Return the [x, y] coordinate for the center point of the cell that contains the specified text.  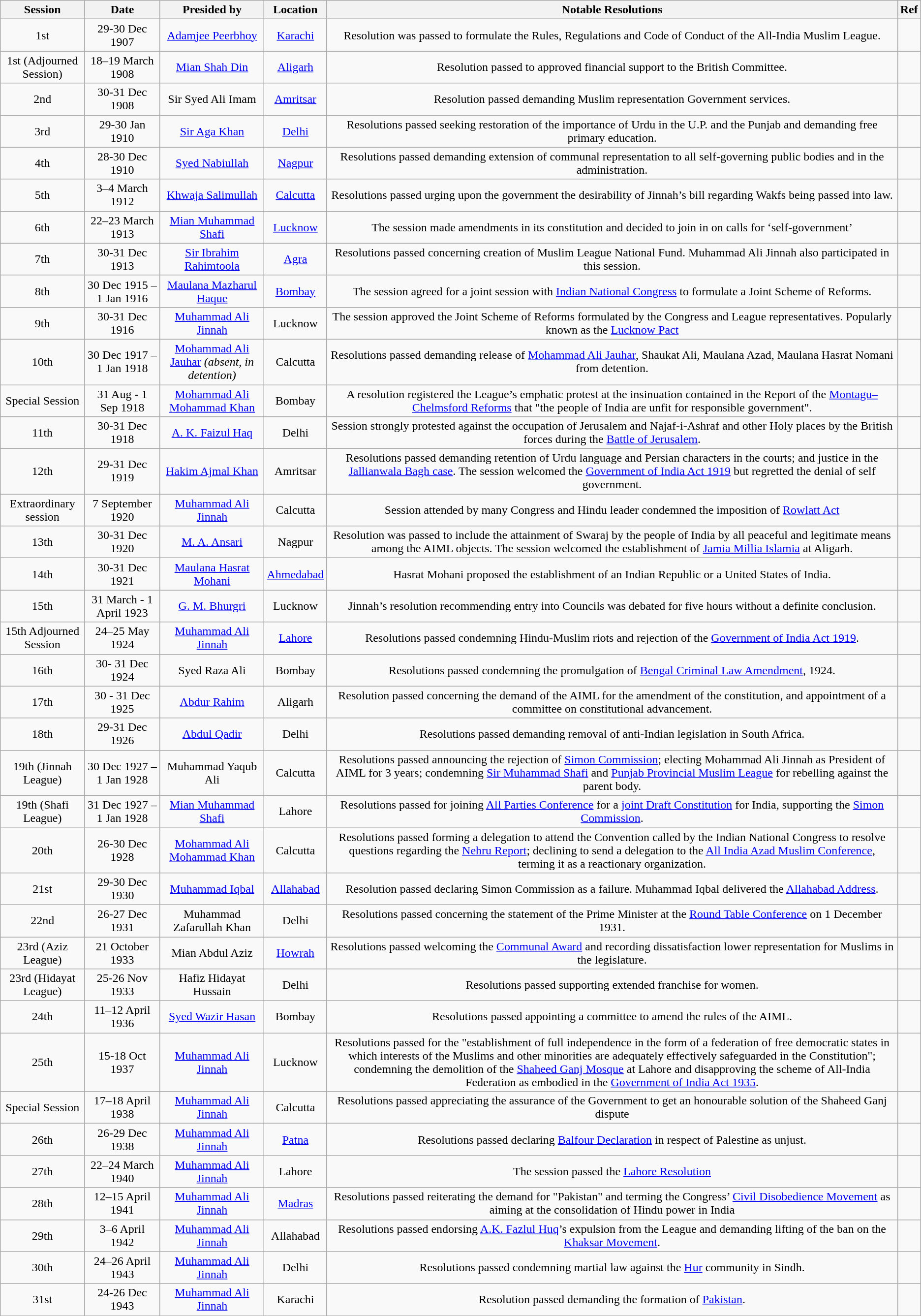
20th [42, 850]
Presided by [212, 10]
Hasrat Mohani proposed the establishment of an Indian Republic or a United States of India. [612, 574]
22–24 March 1940 [123, 1171]
3–6 April 1942 [123, 1235]
29th [42, 1235]
12–15 April 1941 [123, 1204]
Adamjee Peerbhoy [212, 35]
30-31 Dec 1921 [123, 574]
24-26 Dec 1943 [123, 1299]
24–25 May 1924 [123, 638]
9th [42, 323]
30 Dec 1927 – 1 Jan 1928 [123, 773]
22nd [42, 920]
15th [42, 606]
Ref [909, 10]
Resolutions passed condemning the promulgation of Bengal Criminal Law Amendment, 1924. [612, 670]
Resolutions passed supporting extended franchise for women. [612, 985]
A. K. Faizul Haq [212, 433]
Sir Ibrahim Rahimtoola [212, 259]
26-30 Dec 1928 [123, 850]
28-30 Dec 1910 [123, 163]
30-31 Dec 1908 [123, 99]
The session approved the Joint Scheme of Reforms formulated by the Congress and League representatives. Popularly known as the Lucknow Pact [612, 323]
Session attended by many Congress and Hindu leader condemned the imposition of Rowlatt Act [612, 510]
18–19 March 1908 [123, 67]
30-31 Dec 1913 [123, 259]
Resolutions passed appointing a committee to amend the rules of the AIML. [612, 1017]
30-31 Dec 1920 [123, 542]
3rd [42, 131]
Ahmedabad [295, 574]
7 September 1920 [123, 510]
Muhammad Iqbal [212, 889]
11th [42, 433]
Sir Syed Ali Imam [212, 99]
6th [42, 227]
Resolutions passed concerning creation of Muslim League National Fund. Muhammad Ali Jinnah also participated in this session. [612, 259]
The session passed the Lahore Resolution [612, 1171]
Maulana Mazharul Haque [212, 291]
2nd [42, 99]
Resolution passed declaring Simon Commission as a failure. Muhammad Iqbal delivered the Allahabad Address. [612, 889]
8th [42, 291]
19th (Jinnah League) [42, 773]
10th [42, 362]
4th [42, 163]
The session agreed for a joint session with Indian National Congress to formulate a Joint Scheme of Reforms. [612, 291]
30-31 Dec 1918 [123, 433]
29-30 Dec 1930 [123, 889]
22–23 March 1913 [123, 227]
23rd (Hidayat League) [42, 985]
1st [42, 35]
Resolution passed demanding Muslim representation Government services. [612, 99]
30 Dec 1917 – 1 Jan 1918 [123, 362]
Notable Resolutions [612, 10]
29-31 Dec 1926 [123, 734]
Resolutions passed appreciating the assurance of the Government to get an honourable solution of the Shaheed Ganj dispute [612, 1107]
Mohammad Ali Jauhar (absent, in detention) [212, 362]
Muhammad Zafarullah Khan [212, 920]
17–18 April 1938 [123, 1107]
16th [42, 670]
30 - 31 Dec 1925 [123, 702]
Hafiz Hidayat Hussain [212, 985]
Agra [295, 259]
Abdur Rahim [212, 702]
Resolutions passed demanding removal of anti-Indian legislation in South Africa. [612, 734]
Date [123, 10]
13th [42, 542]
26-27 Dec 1931 [123, 920]
5th [42, 195]
30-31 Dec 1916 [123, 323]
30- 31 Dec 1924 [123, 670]
Jinnah’s resolution recommending entry into Councils was debated for five hours without a definite conclusion. [612, 606]
Abdul Qadir [212, 734]
29-31 Dec 1919 [123, 471]
Resolution was passed to formulate the Rules, Regulations and Code of Conduct of the All-India Muslim League. [612, 35]
24th [42, 1017]
19th (Shafi League) [42, 811]
18th [42, 734]
3–4 March 1912 [123, 195]
24–26 April 1943 [123, 1268]
21 October 1933 [123, 953]
Resolutions passed condemning Hindu-Muslim riots and rejection of the Government of India Act 1919. [612, 638]
Extraordinary session [42, 510]
Location [295, 10]
Syed Nabiullah [212, 163]
23rd (Aziz League) [42, 953]
29-30 Jan 1910 [123, 131]
Muhammad Yaqub Ali [212, 773]
26-29 Dec 1938 [123, 1140]
15th Adjourned Session [42, 638]
Resolution passed demanding the formation of Pakistan. [612, 1299]
Resolutions passed demanding release of Mohammad Ali Jauhar, Shaukat Ali, Maulana Azad, Maulana Hasrat Nomani from detention. [612, 362]
Resolutions passed endorsing A.K. Fazlul Huq’s expulsion from the League and demanding lifting of the ban on the Khaksar Movement. [612, 1235]
7th [42, 259]
Resolutions passed urging upon the government the desirability of Jinnah’s bill regarding Wakfs being passed into law. [612, 195]
12th [42, 471]
31 Dec 1927 – 1 Jan 1928 [123, 811]
Resolutions passed for joining All Parties Conference for a joint Draft Constitution for India, supporting the Simon Commission. [612, 811]
Syed Raza Ali [212, 670]
Mian Abdul Aziz [212, 953]
M. A. Ansari [212, 542]
Resolutions passed declaring Balfour Declaration in respect of Palestine as unjust. [612, 1140]
26th [42, 1140]
30th [42, 1268]
15-18 Oct 1937 [123, 1062]
29-30 Dec 1907 [123, 35]
1st (Adjourned Session) [42, 67]
G. M. Bhurgri [212, 606]
Resolutions passed seeking restoration of the importance of Urdu in the U.P. and the Punjab and demanding free primary education. [612, 131]
25th [42, 1062]
Mian Shah Din [212, 67]
Sir Aga Khan [212, 131]
Khwaja Salimullah [212, 195]
Resolutions passed concerning the statement of the Prime Minister at the Round Table Conference on 1 December 1931. [612, 920]
Session [42, 10]
31 Aug - 1 Sep 1918 [123, 401]
Patna [295, 1140]
Howrah [295, 953]
25-26 Nov 1933 [123, 985]
11–12 April 1936 [123, 1017]
Maulana Hasrat Mohani [212, 574]
Hakim Ajmal Khan [212, 471]
The session made amendments in its constitution and decided to join in on calls for ‘self-government’ [612, 227]
17th [42, 702]
31 March - 1 April 1923 [123, 606]
31st [42, 1299]
27th [42, 1171]
28th [42, 1204]
30 Dec 1915 – 1 Jan 1916 [123, 291]
Syed Wazir Hasan [212, 1017]
Madras [295, 1204]
21st [42, 889]
Resolutions passed welcoming the Communal Award and recording dissatisfaction lower representation for Muslims in the legislature. [612, 953]
14th [42, 574]
Resolutions passed condemning martial law against the Hur community in Sindh. [612, 1268]
Resolution passed to approved financial support to the British Committee. [612, 67]
Resolutions passed demanding extension of communal representation to all self-governing public bodies and in the administration. [612, 163]
